Scan for the cell matching the given text and deliver its (X, Y) coordinate at center. 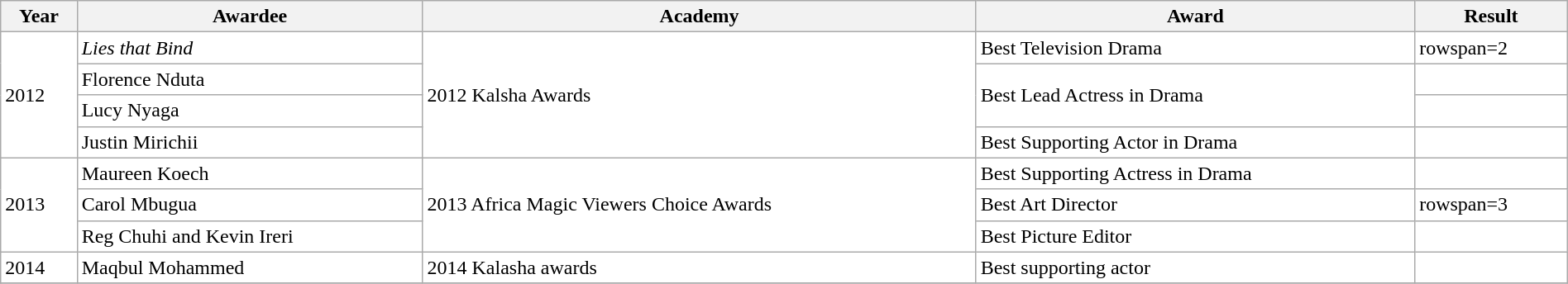
Best Supporting Actress in Drama (1196, 173)
Maqbul Mohammed (250, 267)
Result (1492, 17)
Lucy Nyaga (250, 111)
2012 Kalsha Awards (700, 95)
Best supporting actor (1196, 267)
Best Television Drama (1196, 48)
Year (39, 17)
Award (1196, 17)
Lies that Bind (250, 48)
Carol Mbugua (250, 205)
2014 (39, 267)
Best Art Director (1196, 205)
Awardee (250, 17)
rowspan=3 (1492, 205)
Maureen Koech (250, 173)
Justin Mirichii (250, 142)
Best Picture Editor (1196, 236)
Florence Nduta (250, 79)
rowspan=2 (1492, 48)
Best Lead Actress in Drama (1196, 95)
Reg Chuhi and Kevin Ireri (250, 236)
2013 Africa Magic Viewers Choice Awards (700, 205)
Academy (700, 17)
2013 (39, 205)
2012 (39, 95)
2014 Kalasha awards (700, 267)
Best Supporting Actor in Drama (1196, 142)
